Return the [x, y] coordinate for the center point of the cell that contains the specified text.  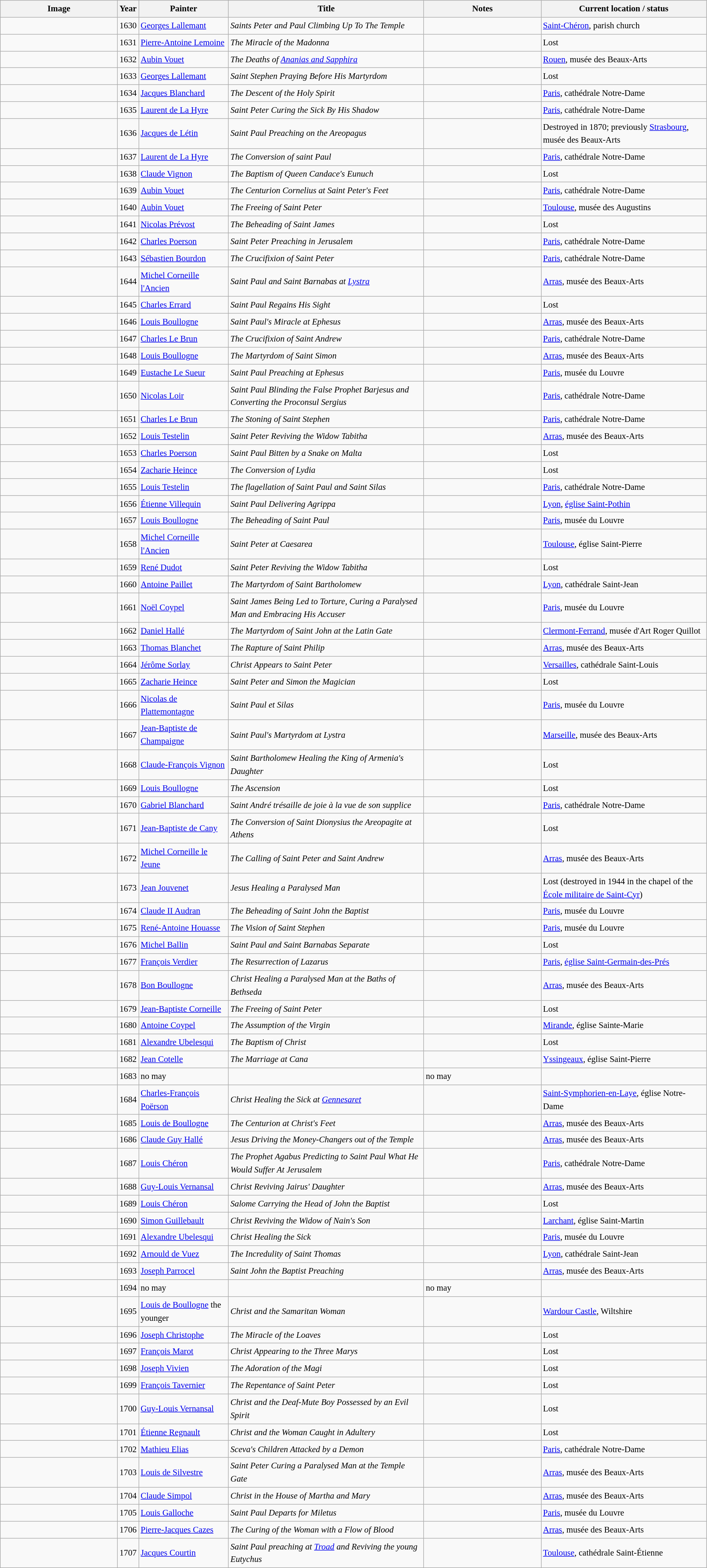
The Descent of the Holy Spirit [326, 94]
René-Antoine Houasse [184, 928]
1686 [128, 1140]
Nicolas Loir [184, 396]
1669 [128, 788]
The Baptism of Christ [326, 1042]
Louis Galloche [184, 1513]
1634 [128, 94]
Painter [184, 9]
1640 [128, 208]
Christ Healing the Sick [326, 1238]
1702 [128, 1449]
1707 [128, 1553]
1688 [128, 1186]
1652 [128, 436]
1643 [128, 258]
Christ Healing the Sick at Gennesaret [326, 1100]
Toulouse, musée des Augustins [624, 208]
Claude Vignon [184, 174]
Thomas Blanchet [184, 648]
1674 [128, 912]
1637 [128, 157]
Paris, église Saint-Germain-des-Prés [624, 962]
Lost (destroyed in 1944 in the chapel of the École militaire de Saint-Cyr) [624, 888]
Christ and the Samaritan Woman [326, 1312]
Saints Peter and Paul Climbing Up To The Temple [326, 26]
François Marot [184, 1352]
Lyon, église Saint-Pothin [624, 504]
The Adoration of the Magi [326, 1368]
Christ in the House of Martha and Mary [326, 1496]
1665 [128, 682]
Versailles, cathédrale Saint-Louis [624, 665]
René Dudot [184, 568]
1641 [128, 225]
Image [59, 9]
Jean-Baptiste Corneille [184, 1009]
1678 [128, 986]
The Assumption of the Virgin [326, 1026]
Nicolas Prévost [184, 225]
1672 [128, 858]
Michel Corneille le Jeune [184, 858]
Louis de Boullogne [184, 1123]
1633 [128, 76]
Michel Ballin [184, 945]
Jean Jouvenet [184, 888]
1695 [128, 1312]
Saint Bartholomew Healing the King of Armenia's Daughter [326, 765]
1681 [128, 1042]
The Deaths of Ananias and Sapphira [326, 60]
Jean-Baptiste de Champaigne [184, 735]
1696 [128, 1335]
Marseille, musée des Beaux-Arts [624, 735]
1657 [128, 521]
Destroyed in 1870; previously Strasbourg, musée des Beaux-Arts [624, 134]
1691 [128, 1238]
1673 [128, 888]
1661 [128, 608]
Saint Paul Preaching on the Areopagus [326, 134]
The flagellation of Saint Paul and Saint Silas [326, 487]
Jesus Healing a Paralysed Man [326, 888]
Saint Paul Regains His Sight [326, 305]
The Resurrection of Lazarus [326, 962]
1658 [128, 544]
1704 [128, 1496]
Claude Guy Hallé [184, 1140]
Saint Paul Blinding the False Prophet Barjesus and Converting the Proconsul Sergius [326, 396]
Jean Cotelle [184, 1060]
1693 [128, 1271]
1687 [128, 1163]
The Vision of Saint Stephen [326, 928]
1666 [128, 705]
1706 [128, 1530]
Gabriel Blanchard [184, 805]
Rouen, musée des Beaux-Arts [624, 60]
Saint Paul and Saint Barnabas at Lystra [326, 282]
The Centurion at Christ's Feet [326, 1123]
The Rapture of Saint Philip [326, 648]
1685 [128, 1123]
The Conversion of Saint Dionysius the Areopagite at Athens [326, 829]
Yssingeaux, église Saint-Pierre [624, 1060]
1663 [128, 648]
François Verdier [184, 962]
Saint Paul and Saint Barnabas Separate [326, 945]
Mirande, église Sainte-Marie [624, 1026]
1630 [128, 26]
1664 [128, 665]
1677 [128, 962]
Clermont-Ferrand, musée d'Art Roger Quillot [624, 631]
1648 [128, 355]
The Stoning of Saint Stephen [326, 420]
François Tavernier [184, 1386]
1670 [128, 805]
Antoine Paillet [184, 584]
1701 [128, 1433]
Daniel Hallé [184, 631]
1644 [128, 282]
1639 [128, 191]
Étienne Regnault [184, 1433]
Arnould de Vuez [184, 1254]
1653 [128, 453]
The Crucifixion of Saint Peter [326, 258]
1631 [128, 43]
Claude Simpol [184, 1496]
1682 [128, 1060]
1700 [128, 1409]
Christ Reviving the Widow of Nain's Son [326, 1220]
Sceva's Children Attacked by a Demon [326, 1449]
Saint-Chéron, parish church [624, 26]
Saint Paul Preaching at Ephesus [326, 373]
Jacques de Létin [184, 134]
Charles Errard [184, 305]
Notes [482, 9]
1642 [128, 242]
The Ascension [326, 788]
The Prophet Agabus Predicting to Saint Paul What He Would Suffer At Jerusalem [326, 1163]
Saint James Being Led to Torture, Curing a Paralysed Man and Embracing His Accuser [326, 608]
The Marriage at Cana [326, 1060]
1679 [128, 1009]
Year [128, 9]
Saint Peter at Caesarea [326, 544]
1656 [128, 504]
The Martyrdom of Saint Simon [326, 355]
1698 [128, 1368]
Simon Guillebault [184, 1220]
Jacques Courtin [184, 1553]
1635 [128, 110]
The Beheading of Saint Paul [326, 521]
1692 [128, 1254]
Noël Coypel [184, 608]
1683 [128, 1076]
Saint Paul Departs for Miletus [326, 1513]
Louis de Silvestre [184, 1473]
Saint Paul's Martyrdom at Lystra [326, 735]
Louis de Boullogne the younger [184, 1312]
1671 [128, 829]
1651 [128, 420]
Saint Paul et Silas [326, 705]
1684 [128, 1100]
1705 [128, 1513]
The Miracle of the Loaves [326, 1335]
Christ and the Deaf-Mute Boy Possessed by an Evil Spirit [326, 1409]
Saint Peter and Simon the Magician [326, 682]
1636 [128, 134]
Saint Paul's Miracle at Ephesus [326, 322]
Christ Reviving Jairus' Daughter [326, 1186]
Saint Peter Preaching in Jerusalem [326, 242]
1638 [128, 174]
Title [326, 9]
1689 [128, 1204]
1668 [128, 765]
1662 [128, 631]
1697 [128, 1352]
1645 [128, 305]
1694 [128, 1288]
Christ Appears to Saint Peter [326, 665]
The Conversion of Lydia [326, 470]
Current location / status [624, 9]
The Centurion Cornelius at Saint Peter's Feet [326, 191]
Christ Appearing to the Three Marys [326, 1352]
1680 [128, 1026]
1646 [128, 322]
Pierre-Jacques Cazes [184, 1530]
Saint Paul Delivering Agrippa [326, 504]
1675 [128, 928]
Saint Paul Bitten by a Snake on Malta [326, 453]
1632 [128, 60]
Saint Stephen Praying Before His Martyrdom [326, 76]
Joseph Christophe [184, 1335]
The Repentance of Saint Peter [326, 1386]
The Miracle of the Madonna [326, 43]
Joseph Vivien [184, 1368]
Larchant, église Saint-Martin [624, 1220]
Salome Carrying the Head of John the Baptist [326, 1204]
Claude-François Vignon [184, 765]
1660 [128, 584]
Saint Paul preaching at Troad and Reviving the young Eutychus [326, 1553]
Pierre-Antoine Lemoine [184, 43]
1699 [128, 1386]
1647 [128, 339]
Christ and the Woman Caught in Adultery [326, 1433]
Jacques Blanchard [184, 94]
Toulouse, cathédrale Saint-Étienne [624, 1553]
The Beheading of Saint John the Baptist [326, 912]
Wardour Castle, Wiltshire [624, 1312]
1654 [128, 470]
1649 [128, 373]
Antoine Coypel [184, 1026]
The Curing of the Woman with a Flow of Blood [326, 1530]
Jérôme Sorlay [184, 665]
1703 [128, 1473]
1659 [128, 568]
Christ Healing a Paralysed Man at the Baths of Bethseda [326, 986]
Saint André trésaille de joie à la vue de son supplice [326, 805]
Eustache Le Sueur [184, 373]
1690 [128, 1220]
The Beheading of Saint James [326, 225]
Mathieu Elias [184, 1449]
The Crucifixion of Saint Andrew [326, 339]
1667 [128, 735]
The Conversion of saint Paul [326, 157]
Saint-Symphorien-en-Laye, église Notre-Dame [624, 1100]
Étienne Villequin [184, 504]
Toulouse, église Saint-Pierre [624, 544]
The Baptism of Queen Candace's Eunuch [326, 174]
Claude II Audran [184, 912]
The Martyrdom of Saint John at the Latin Gate [326, 631]
Jesus Driving the Money-Changers out of the Temple [326, 1140]
Charles-François Poërson [184, 1100]
Saint John the Baptist Preaching [326, 1271]
The Martyrdom of Saint Bartholomew [326, 584]
The Calling of Saint Peter and Saint Andrew [326, 858]
The Incredulity of Saint Thomas [326, 1254]
Sébastien Bourdon [184, 258]
Saint Peter Curing the Sick By His Shadow [326, 110]
Saint Peter Curing a Paralysed Man at the Temple Gate [326, 1473]
1676 [128, 945]
1655 [128, 487]
Jean-Baptiste de Cany [184, 829]
Joseph Parrocel [184, 1271]
1650 [128, 396]
Bon Boullogne [184, 986]
Nicolas de Plattemontagne [184, 705]
